Scan for the cell matching the given text and deliver its [X, Y] coordinate at center. 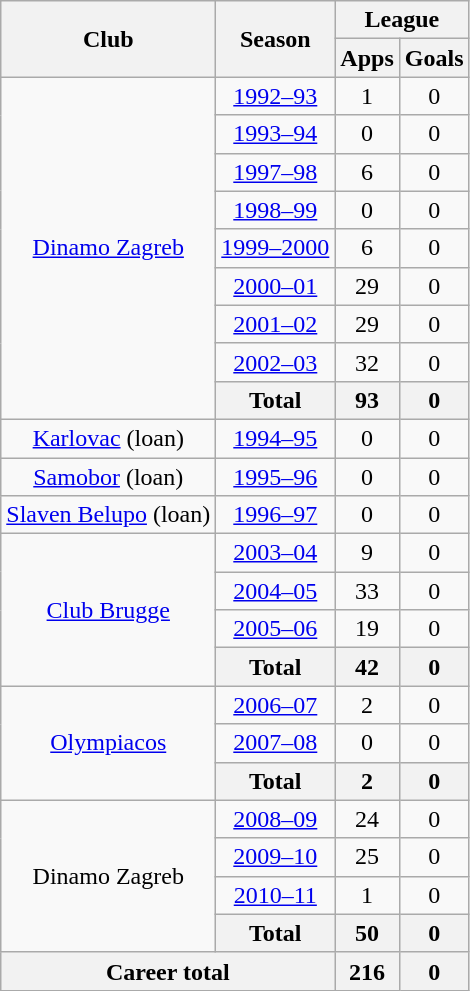
Samobor (loan) [108, 477]
50 [367, 933]
19 [367, 629]
Goals [434, 58]
2000–01 [276, 286]
1998–99 [276, 210]
2010–11 [276, 895]
Slaven Belupo (loan) [108, 515]
25 [367, 857]
2009–10 [276, 857]
2001–02 [276, 324]
2008–09 [276, 819]
Career total [168, 971]
1995–96 [276, 477]
1999–2000 [276, 248]
1994–95 [276, 438]
Apps [367, 58]
2003–04 [276, 553]
2006–07 [276, 705]
2007–08 [276, 743]
Season [276, 39]
32 [367, 362]
2002–03 [276, 362]
33 [367, 591]
League [402, 20]
Olympiacos [108, 743]
1992–93 [276, 96]
9 [367, 553]
1996–97 [276, 515]
Club Brugge [108, 610]
24 [367, 819]
42 [367, 667]
Karlovac (loan) [108, 438]
1997–98 [276, 172]
2004–05 [276, 591]
1993–94 [276, 134]
216 [367, 971]
2005–06 [276, 629]
93 [367, 400]
Club [108, 39]
